Locate the cell with the specified text and output its [X, Y] center coordinate. 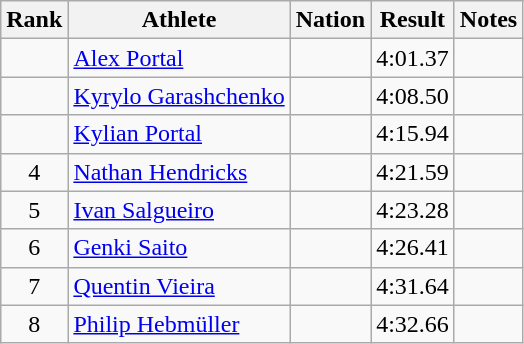
4 [34, 172]
4:21.59 [413, 172]
4:32.66 [413, 324]
Kyrylo Garashchenko [179, 96]
4:15.94 [413, 134]
Quentin Vieira [179, 286]
Nation [330, 20]
Result [413, 20]
Athlete [179, 20]
4:31.64 [413, 286]
Nathan Hendricks [179, 172]
5 [34, 210]
Ivan Salgueiro [179, 210]
Alex Portal [179, 58]
Kylian Portal [179, 134]
Philip Hebmüller [179, 324]
4:08.50 [413, 96]
7 [34, 286]
Genki Saito [179, 248]
8 [34, 324]
Rank [34, 20]
4:26.41 [413, 248]
6 [34, 248]
4:01.37 [413, 58]
4:23.28 [413, 210]
Notes [488, 20]
